Capture the cell that displays the provided text and extract its (x, y) central coordinate. 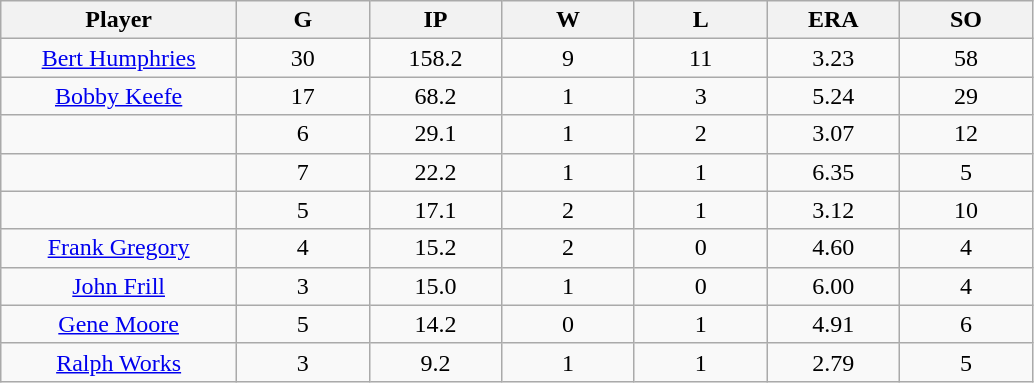
58 (966, 58)
5.24 (834, 96)
4.60 (834, 248)
17.1 (436, 210)
IP (436, 20)
15.0 (436, 286)
3.07 (834, 134)
29.1 (436, 134)
3.12 (834, 210)
9 (568, 58)
10 (966, 210)
Frank Gregory (119, 248)
W (568, 20)
30 (304, 58)
9.2 (436, 362)
ERA (834, 20)
17 (304, 96)
15.2 (436, 248)
158.2 (436, 58)
22.2 (436, 172)
29 (966, 96)
Bobby Keefe (119, 96)
6.00 (834, 286)
4.91 (834, 324)
Bert Humphries (119, 58)
12 (966, 134)
7 (304, 172)
68.2 (436, 96)
L (700, 20)
G (304, 20)
SO (966, 20)
John Frill (119, 286)
Player (119, 20)
Ralph Works (119, 362)
6.35 (834, 172)
14.2 (436, 324)
Gene Moore (119, 324)
3.23 (834, 58)
11 (700, 58)
2.79 (834, 362)
